Provide the [X, Y] coordinate of the cell's center where the given text is located.  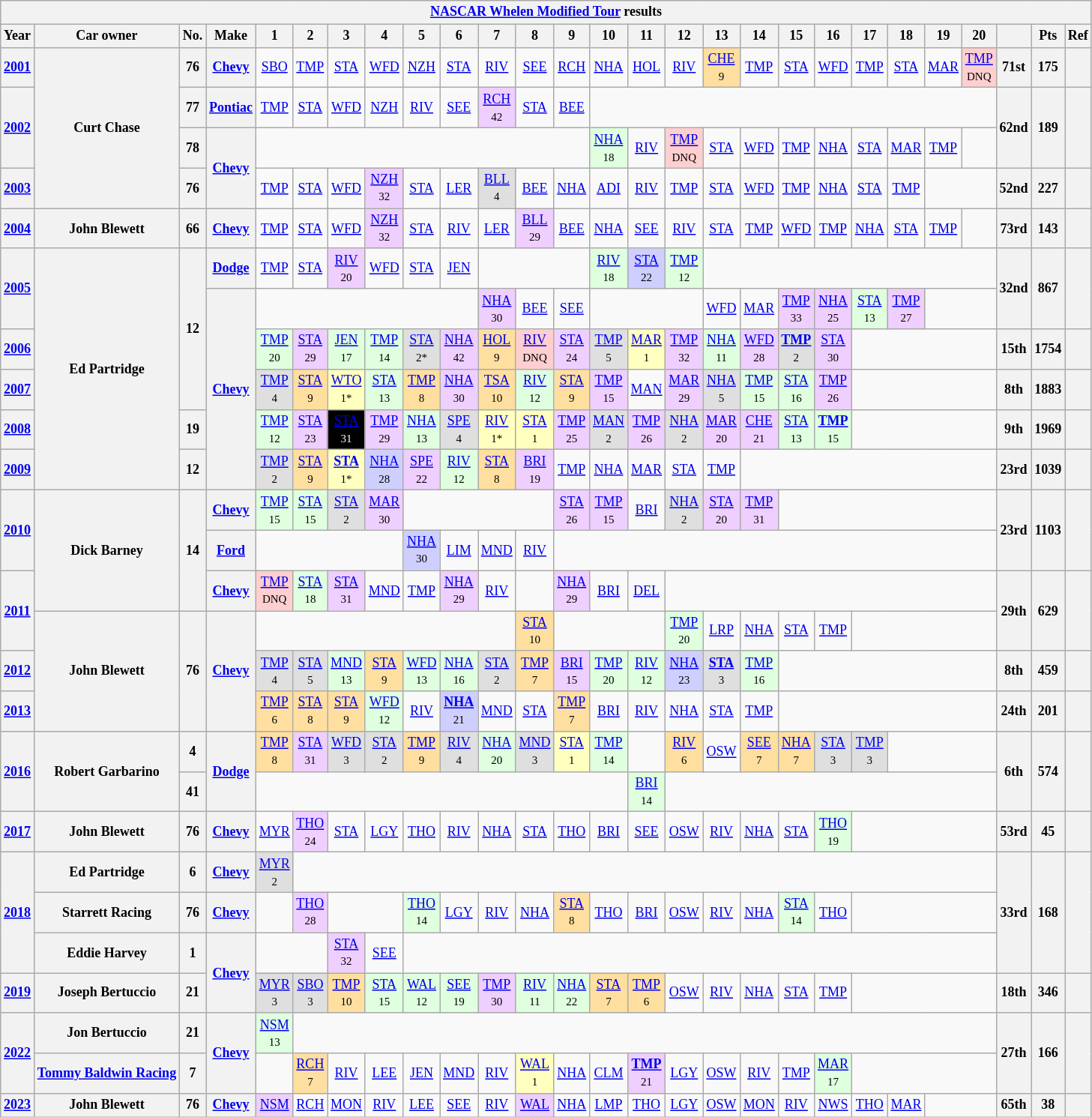
MAR20 [722, 430]
2011 [18, 610]
Curt Chase [106, 127]
9th [1013, 430]
NASCAR Whelen Modified Tour results [546, 12]
RIVDNQ [535, 349]
WAL12 [421, 993]
45 [1048, 832]
MAR29 [684, 389]
CHE9 [722, 67]
MYR3 [274, 993]
2008 [18, 430]
227 [1048, 188]
201 [1048, 711]
Joseph Bertuccio [106, 993]
168 [1048, 913]
Starrett Racing [106, 912]
TMP33 [796, 309]
62nd [1013, 127]
CHE21 [758, 430]
27th [1013, 1053]
No. [192, 36]
NHA5 [722, 389]
MND13 [346, 671]
SPE22 [421, 470]
2005 [18, 288]
NHA7 [796, 752]
TMP16 [758, 671]
TMP31 [758, 510]
STA5 [310, 671]
TMP32 [684, 349]
BLL4 [498, 188]
1969 [1048, 430]
MAR1 [646, 349]
Car owner [106, 36]
Robert Garbarino [106, 772]
NHA11 [722, 349]
RIV11 [535, 993]
11 [646, 36]
STA1* [346, 470]
NWS [833, 1105]
NHA18 [609, 148]
Jon Bertuccio [106, 1033]
15th [1013, 349]
STA20 [722, 510]
2016 [18, 772]
18 [906, 36]
20 [979, 36]
RIV18 [609, 268]
LIM [459, 550]
STA14 [796, 912]
DEL [646, 591]
65th [1013, 1105]
2017 [18, 832]
SPE4 [459, 430]
WAL1 [535, 1074]
3 [346, 36]
BRI15 [572, 671]
STA26 [572, 510]
52nd [1013, 188]
BLL29 [535, 229]
NSM [274, 1105]
867 [1048, 288]
8 [535, 36]
RCH42 [498, 108]
66 [192, 229]
Ford [231, 550]
STA30 [833, 349]
RIV4 [459, 752]
9 [572, 36]
STA16 [796, 389]
HOL9 [498, 349]
MAR30 [384, 510]
2002 [18, 127]
18th [1013, 993]
2004 [18, 229]
2007 [18, 389]
6th [1013, 772]
5 [421, 36]
HOL [646, 67]
1883 [1048, 389]
THO28 [310, 912]
71st [1013, 67]
346 [1048, 993]
2 [310, 36]
STA18 [310, 591]
13 [722, 36]
Eddie Harvey [106, 953]
2012 [18, 671]
STA23 [310, 430]
Tommy Baldwin Racing [106, 1074]
WTO1* [346, 389]
41 [192, 792]
RIV1* [498, 430]
29th [1013, 610]
1754 [1048, 349]
NHA13 [421, 430]
THO19 [833, 832]
SBO [274, 67]
Dick Barney [106, 550]
MND3 [535, 752]
THO24 [310, 832]
2001 [18, 67]
2003 [18, 188]
MAN2 [609, 430]
24th [1013, 711]
STA24 [572, 349]
TMP30 [498, 993]
SEE19 [459, 993]
189 [1048, 127]
175 [1048, 67]
32nd [1013, 288]
BRI19 [535, 470]
1039 [1048, 470]
33rd [1013, 913]
Year [18, 36]
2006 [18, 349]
LMP [609, 1105]
MAR17 [833, 1074]
NHA16 [459, 671]
JEN17 [346, 349]
STA10 [535, 630]
2022 [18, 1053]
NHA21 [459, 711]
CLM [609, 1074]
MYR [274, 832]
17 [869, 36]
STA2* [421, 349]
WFD3 [346, 752]
NHA25 [833, 309]
10 [609, 36]
TMP29 [384, 430]
TMP27 [906, 309]
MAN [646, 389]
2009 [18, 470]
2019 [18, 993]
2010 [18, 529]
574 [1048, 772]
2013 [18, 711]
BRI14 [646, 792]
WAL [535, 1105]
Ref [1079, 36]
STA22 [646, 268]
NSM13 [274, 1033]
TSA10 [498, 389]
38 [1048, 1105]
ADI [609, 188]
RCH7 [310, 1074]
16 [833, 36]
SEE7 [758, 752]
NHA28 [384, 470]
629 [1048, 610]
2018 [18, 913]
STA7 [609, 993]
NHA42 [459, 349]
TMP21 [646, 1074]
WFD12 [384, 711]
TMP3 [869, 752]
TMP9 [421, 752]
15 [796, 36]
2023 [18, 1105]
STA32 [346, 953]
459 [1048, 671]
THO14 [421, 912]
77 [192, 108]
143 [1048, 229]
Pts [1048, 36]
TMP25 [572, 430]
73rd [1013, 229]
STA29 [310, 349]
NHA23 [684, 671]
RIV6 [684, 752]
TMP10 [346, 993]
SBO3 [310, 993]
Pontiac [231, 108]
NHA22 [572, 993]
MYR2 [274, 873]
Make [231, 36]
WFD28 [758, 349]
53rd [1013, 832]
NHA20 [498, 752]
TMP5 [609, 349]
LRP [722, 630]
1103 [1048, 529]
WFD13 [421, 671]
166 [1048, 1053]
78 [192, 148]
RIV20 [346, 268]
